Find where the given text appears and provide that cell's center as [x, y] coordinate. 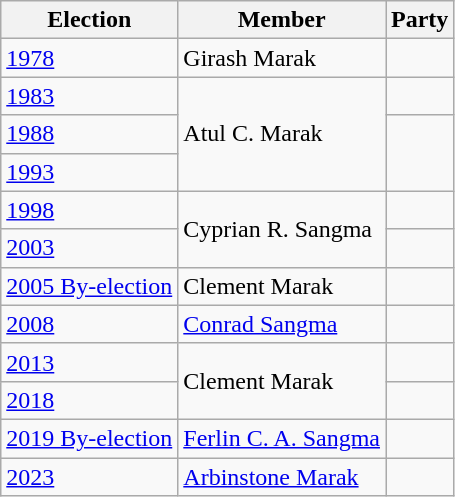
Ferlin C. A. Sangma [282, 438]
Girash Marak [282, 58]
1988 [90, 134]
Atul C. Marak [282, 134]
Member [282, 20]
2008 [90, 324]
Election [90, 20]
2013 [90, 362]
2005 By-election [90, 286]
2019 By-election [90, 438]
Cyprian R. Sangma [282, 229]
2023 [90, 477]
Arbinstone Marak [282, 477]
1978 [90, 58]
Conrad Sangma [282, 324]
2003 [90, 248]
1993 [90, 172]
2018 [90, 400]
1983 [90, 96]
Party [420, 20]
1998 [90, 210]
